Return (x, y) of the center of cell containing provided text 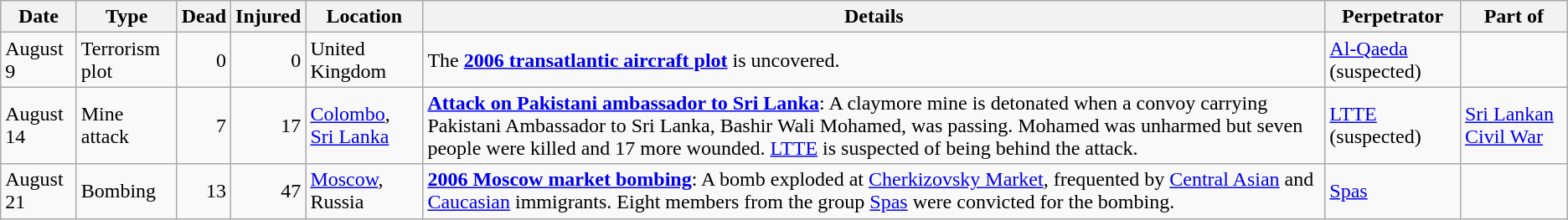
47 (268, 191)
Moscow, Russia (364, 191)
Date (39, 17)
August 14 (39, 125)
Perpetrator (1393, 17)
Terrorism plot (126, 60)
United Kingdom (364, 60)
LTTE (suspected) (1393, 125)
17 (268, 125)
August 21 (39, 191)
The 2006 transatlantic aircraft plot is uncovered. (874, 60)
Part of (1514, 17)
Sri Lankan Civil War (1514, 125)
7 (204, 125)
Location (364, 17)
Bombing (126, 191)
Spas (1393, 191)
Dead (204, 17)
August 9 (39, 60)
Details (874, 17)
Colombo, Sri Lanka (364, 125)
Injured (268, 17)
Type (126, 17)
13 (204, 191)
Al-Qaeda (suspected) (1393, 60)
Mine attack (126, 125)
